Find where the given text appears and provide that cell's center as [X, Y] coordinate. 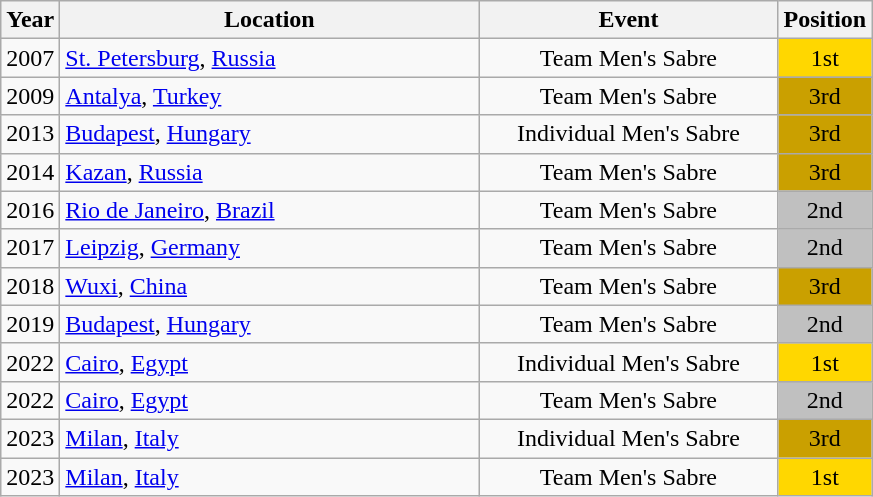
Location [270, 20]
Wuxi, China [270, 286]
2016 [30, 210]
Rio de Janeiro, Brazil [270, 210]
2017 [30, 248]
Kazan, Russia [270, 172]
2013 [30, 134]
Year [30, 20]
2019 [30, 324]
Position [825, 20]
St. Petersburg, Russia [270, 58]
Event [628, 20]
2014 [30, 172]
2009 [30, 96]
Leipzig, Germany [270, 248]
2018 [30, 286]
Antalya, Turkey [270, 96]
2007 [30, 58]
